Scan for the cell matching the given text and deliver its (X, Y) coordinate at center. 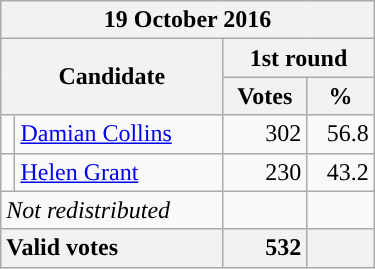
Votes (265, 96)
43.2 (340, 172)
56.8 (340, 134)
Valid votes (112, 248)
230 (265, 172)
532 (265, 248)
1st round (298, 58)
19 October 2016 (188, 20)
302 (265, 134)
Damian Collins (119, 134)
Helen Grant (119, 172)
Candidate (112, 77)
% (340, 96)
Not redistributed (112, 210)
